Identify which cell holds the provided text, then report its [X, Y] central coordinate. 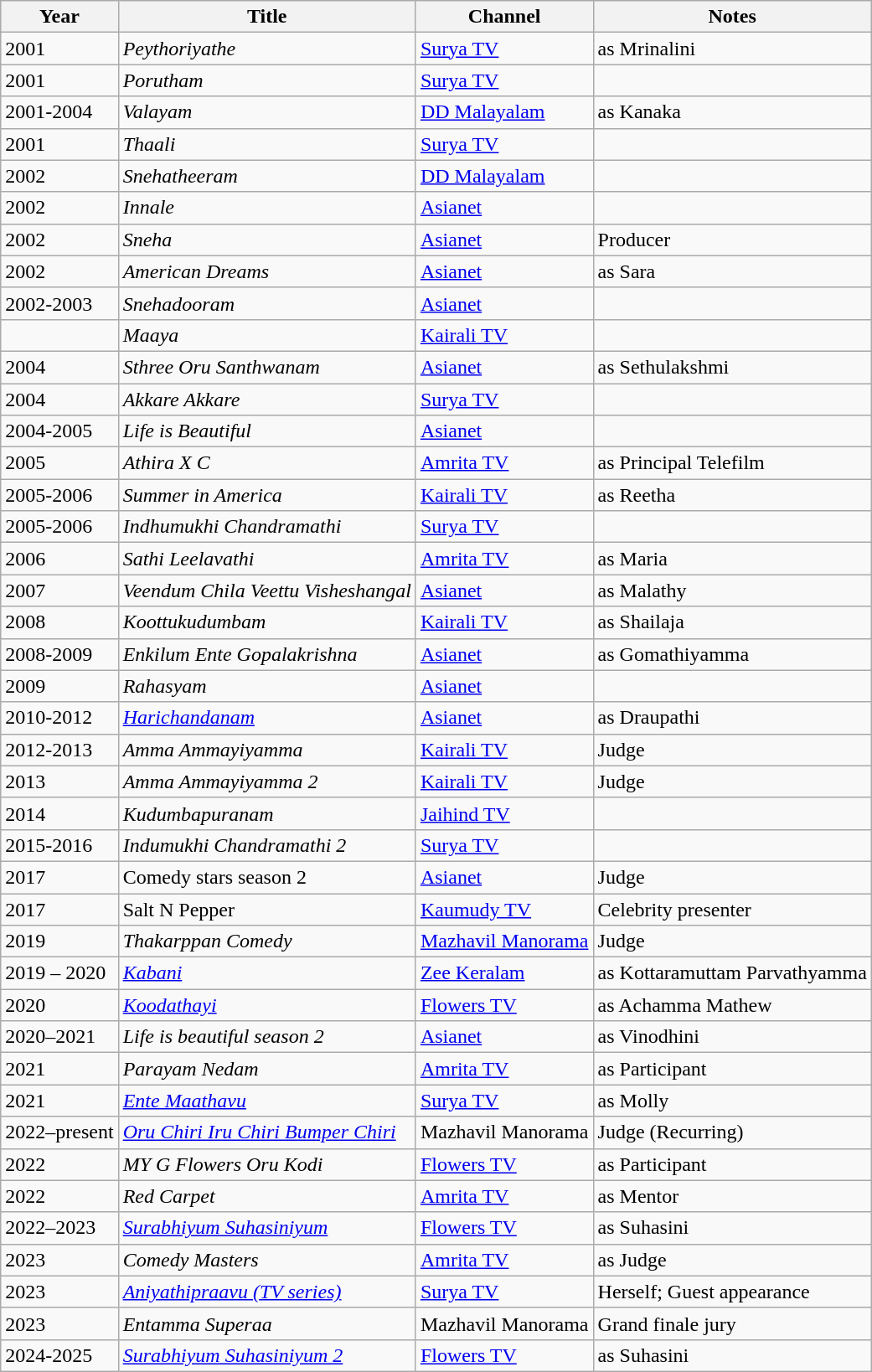
Jaihind TV [504, 813]
as Reetha [732, 495]
Comedy Masters [266, 1260]
as Achamma Mathew [732, 1005]
as Maria [732, 559]
Celebrity presenter [732, 909]
Enkilum Ente Gopalakrishna [266, 654]
2019 – 2020 [59, 973]
2019 [59, 941]
2024-2025 [59, 1355]
American Dreams [266, 271]
2004-2005 [59, 431]
2001-2004 [59, 112]
Year [59, 17]
Zee Keralam [504, 973]
2013 [59, 781]
as Mrinalini [732, 49]
Kudumbapuranam [266, 813]
Grand finale jury [732, 1323]
as Sara [732, 271]
Thakarppan Comedy [266, 941]
as Kottaramuttam Parvathyamma [732, 973]
2015-2016 [59, 845]
2006 [59, 559]
as Malathy [732, 591]
Maaya [266, 335]
Judge (Recurring) [732, 1132]
Thaali [266, 144]
2005 [59, 463]
Porutham [266, 80]
MY G Flowers Oru Kodi [266, 1164]
Rahasyam [266, 686]
as Principal Telefilm [732, 463]
Snehatheeram [266, 176]
Life is beautiful season 2 [266, 1037]
Kabani [266, 973]
as Judge [732, 1260]
Surabhiyum Suhasiniyum [266, 1228]
Amma Ammayiyamma 2 [266, 781]
2022–2023 [59, 1228]
2008 [59, 622]
Channel [504, 17]
Kaumudy TV [504, 909]
Koodathayi [266, 1005]
2008-2009 [59, 654]
Peythoriyathe [266, 49]
as Shailaja [732, 622]
Life is Beautiful [266, 431]
Sathi Leelavathi [266, 559]
Ente Maathavu [266, 1101]
Amma Ammayiyamma [266, 750]
2009 [59, 686]
2010-2012 [59, 718]
Veendum Chila Veettu Visheshangal [266, 591]
as Gomathiyamma [732, 654]
Producer [732, 240]
Comedy stars season 2 [266, 877]
Sneha [266, 240]
Oru Chiri Iru Chiri Bumper Chiri [266, 1132]
Snehadooram [266, 303]
2002-2003 [59, 303]
Notes [732, 17]
Herself; Guest appearance [732, 1292]
2014 [59, 813]
Parayam Nedam [266, 1069]
Innale [266, 208]
as Vinodhini [732, 1037]
as Sethulakshmi [732, 367]
Valayam [266, 112]
Athira X C [266, 463]
as Mentor [732, 1196]
as Kanaka [732, 112]
Entamma Superaa [266, 1323]
Koottukudumbam [266, 622]
Indhumukhi Chandramathi [266, 527]
Sthree Oru Santhwanam [266, 367]
as Molly [732, 1101]
Red Carpet [266, 1196]
Aniyathipraavu (TV series) [266, 1292]
2012-2013 [59, 750]
Indumukhi Chandramathi 2 [266, 845]
2022–present [59, 1132]
Summer in America [266, 495]
Akkare Akkare [266, 400]
2020 [59, 1005]
Salt N Pepper [266, 909]
2020–2021 [59, 1037]
Surabhiyum Suhasiniyum 2 [266, 1355]
Title [266, 17]
2007 [59, 591]
Harichandanam [266, 718]
as Draupathi [732, 718]
